Locate the cell with the specified text and output its (X, Y) center coordinate. 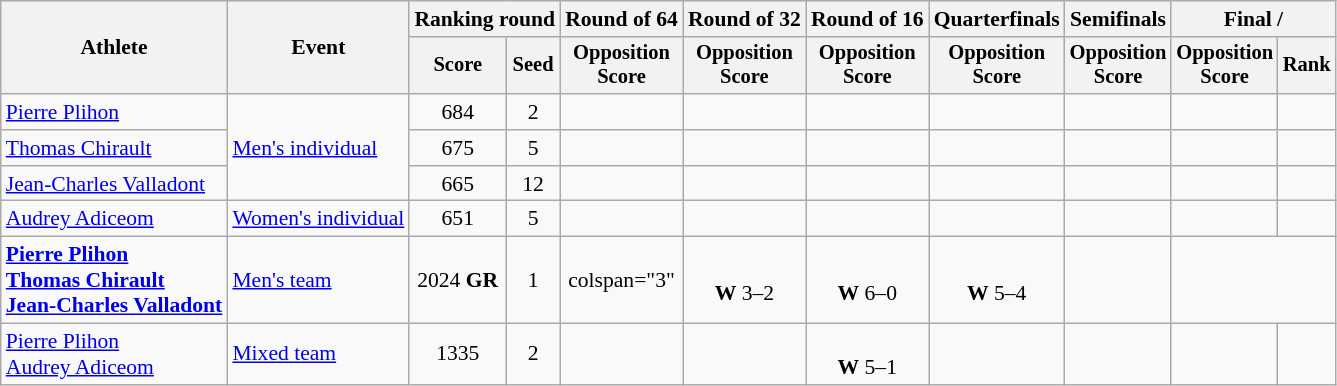
Semifinals (1118, 19)
Thomas Chirault (114, 148)
Women's individual (318, 219)
1335 (458, 354)
Ranking round (484, 19)
Quarterfinals (997, 19)
W 3–2 (744, 280)
Final / (1253, 19)
2024 GR (458, 280)
Pierre PlihonAudrey Adiceom (114, 354)
1 (533, 280)
Jean-Charles Valladont (114, 184)
Round of 16 (868, 19)
12 (533, 184)
Men's team (318, 280)
Round of 64 (622, 19)
Rank (1307, 66)
665 (458, 184)
684 (458, 112)
Pierre Plihon (114, 112)
colspan="3" (622, 280)
Pierre PlihonThomas ChiraultJean-Charles Valladont (114, 280)
Event (318, 48)
Mixed team (318, 354)
Round of 32 (744, 19)
W 5–4 (997, 280)
Audrey Adiceom (114, 219)
Score (458, 66)
651 (458, 219)
Seed (533, 66)
Men's individual (318, 148)
W 6–0 (868, 280)
675 (458, 148)
W 5–1 (868, 354)
Athlete (114, 48)
